Determine the [x, y] coordinate at the center of the cell enclosing the given text.  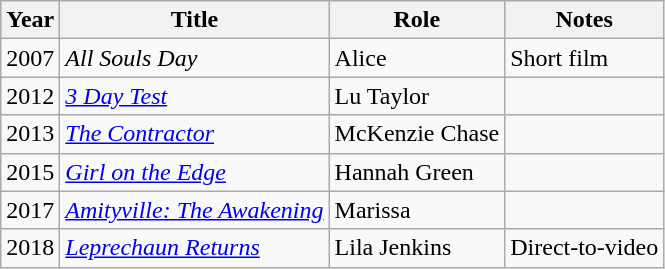
Alice [417, 58]
2017 [30, 210]
Amityville: The Awakening [194, 210]
Hannah Green [417, 172]
The Contractor [194, 134]
Lila Jenkins [417, 248]
McKenzie Chase [417, 134]
2015 [30, 172]
Short film [584, 58]
2012 [30, 96]
Direct-to-video [584, 248]
Leprechaun Returns [194, 248]
Role [417, 20]
Notes [584, 20]
Year [30, 20]
2018 [30, 248]
Girl on the Edge [194, 172]
Marissa [417, 210]
3 Day Test [194, 96]
Title [194, 20]
2013 [30, 134]
All Souls Day [194, 58]
2007 [30, 58]
Lu Taylor [417, 96]
